Search for the cell housing the specified text and yield its (X, Y) center coordinate. 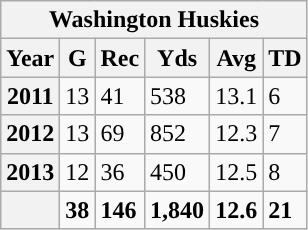
146 (120, 210)
450 (178, 172)
12.6 (236, 210)
36 (120, 172)
12 (78, 172)
Yds (178, 58)
8 (285, 172)
69 (120, 134)
TD (285, 58)
1,840 (178, 210)
2011 (30, 96)
12.5 (236, 172)
Avg (236, 58)
7 (285, 134)
2013 (30, 172)
41 (120, 96)
Year (30, 58)
13.1 (236, 96)
538 (178, 96)
G (78, 58)
38 (78, 210)
Washington Huskies (154, 20)
12.3 (236, 134)
2012 (30, 134)
6 (285, 96)
852 (178, 134)
21 (285, 210)
Rec (120, 58)
